Provide the [x, y] coordinate of the cell's center where the given text is located.  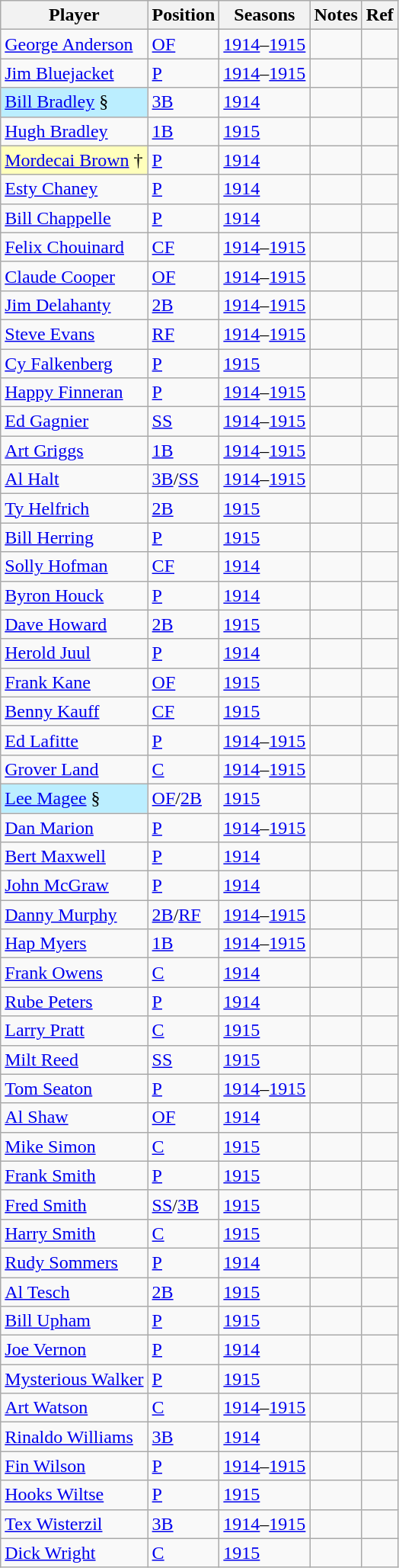
Felix Chouinard [75, 247]
Harry Smith [75, 1233]
Rinaldo Williams [75, 1437]
Larry Pratt [75, 1031]
Ed Gagnier [75, 422]
Rube Peters [75, 1002]
Art Watson [75, 1408]
Frank Smith [75, 1175]
George Anderson [75, 44]
Danny Murphy [75, 915]
Happy Finneran [75, 393]
Al Tesch [75, 1292]
Al Shaw [75, 1117]
Rudy Sommers [75, 1262]
Bill Upham [75, 1321]
Byron Houck [75, 595]
Notes [336, 15]
Ref [379, 15]
3B/SS [184, 479]
Dan Marion [75, 827]
Dave Howard [75, 624]
OF/2B [184, 798]
2B/RF [184, 915]
Esty Chaney [75, 189]
Position [184, 15]
Dick Wright [75, 1553]
Mysterious Walker [75, 1379]
Hap Myers [75, 944]
Tom Seaton [75, 1089]
RF [184, 334]
Art Griggs [75, 451]
Hooks Wiltse [75, 1495]
Grover Land [75, 769]
Jim Delahanty [75, 305]
Al Halt [75, 479]
Milt Reed [75, 1060]
Fin Wilson [75, 1466]
Joe Vernon [75, 1350]
Lee Magee § [75, 798]
Fred Smith [75, 1204]
Solly Hofman [75, 566]
Bert Maxwell [75, 857]
Frank Kane [75, 682]
Herold Juul [75, 653]
Claude Cooper [75, 276]
Mordecai Brown † [75, 160]
Mike Simon [75, 1146]
Tex Wisterzil [75, 1524]
SS/3B [184, 1204]
Ty Helfrich [75, 508]
Bill Herring [75, 537]
Hugh Bradley [75, 131]
Jim Bluejacket [75, 73]
Seasons [265, 15]
Benny Kauff [75, 711]
Player [75, 15]
Bill Chappelle [75, 218]
Cy Falkenberg [75, 364]
Frank Owens [75, 973]
John McGraw [75, 886]
Steve Evans [75, 334]
Ed Lafitte [75, 740]
Bill Bradley § [75, 102]
